Locate the cell with the specified text and output its (X, Y) center coordinate. 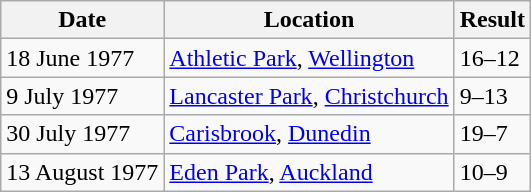
9 July 1977 (82, 96)
Result (492, 20)
Location (309, 20)
13 August 1977 (82, 172)
19–7 (492, 134)
16–12 (492, 58)
18 June 1977 (82, 58)
10–9 (492, 172)
Athletic Park, Wellington (309, 58)
Lancaster Park, Christchurch (309, 96)
Eden Park, Auckland (309, 172)
30 July 1977 (82, 134)
Date (82, 20)
9–13 (492, 96)
Carisbrook, Dunedin (309, 134)
